Find where the given text appears and provide that cell's center as [X, Y] coordinate. 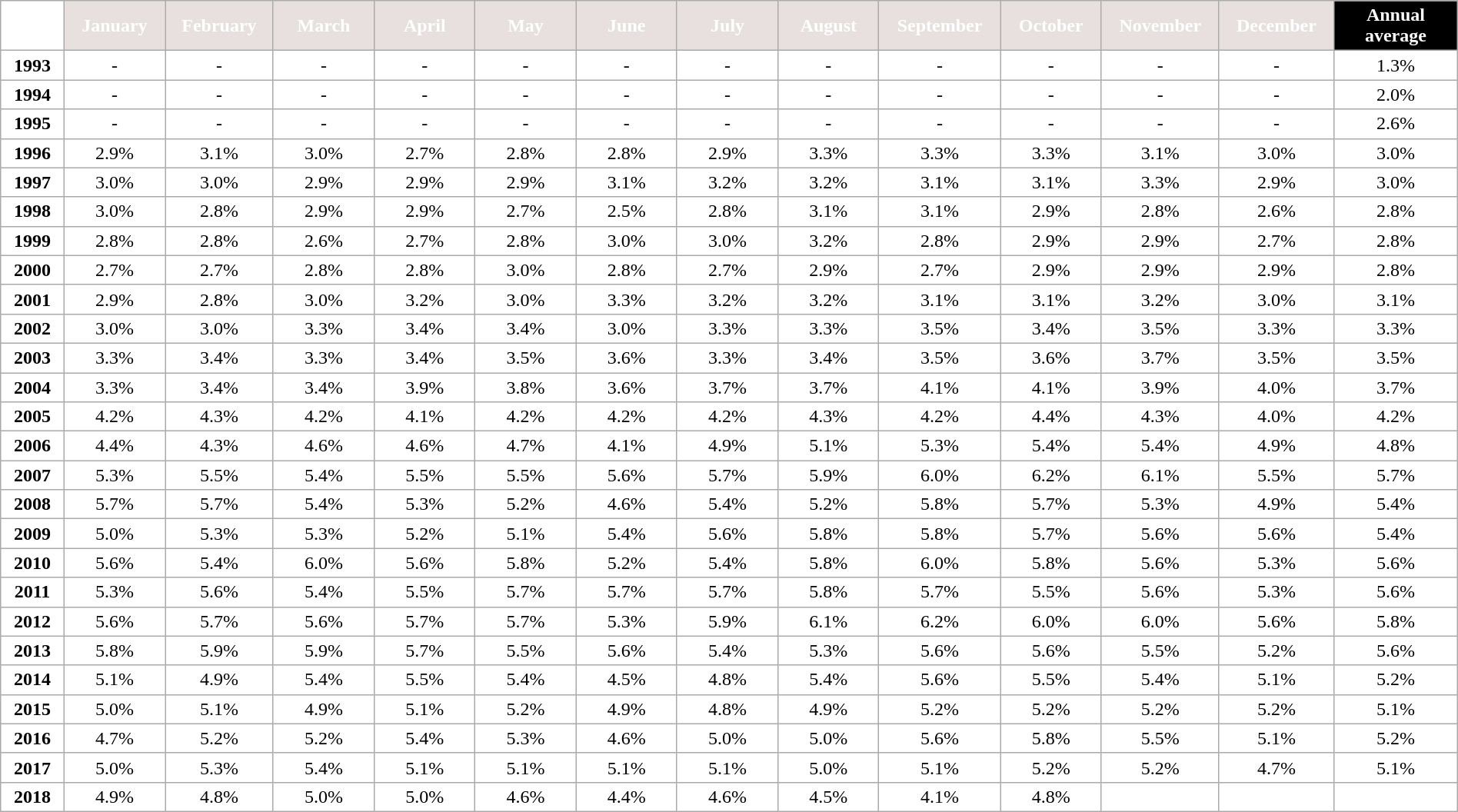
2008 [32, 504]
Annual average [1396, 26]
2009 [32, 534]
2013 [32, 651]
2006 [32, 446]
February [220, 26]
May [526, 26]
2005 [32, 417]
August [829, 26]
2003 [32, 358]
2018 [32, 797]
2001 [32, 299]
2017 [32, 767]
June [626, 26]
2012 [32, 621]
January [114, 26]
2014 [32, 680]
1995 [32, 124]
2.0% [1396, 95]
2015 [32, 709]
2.5% [626, 211]
2011 [32, 592]
3.8% [526, 387]
1998 [32, 211]
March [323, 26]
1993 [32, 65]
2007 [32, 475]
2002 [32, 328]
2004 [32, 387]
April [424, 26]
October [1050, 26]
July [727, 26]
1.3% [1396, 65]
1994 [32, 95]
2010 [32, 563]
November [1160, 26]
2000 [32, 270]
September [940, 26]
1996 [32, 153]
December [1277, 26]
1997 [32, 182]
2016 [32, 738]
1999 [32, 241]
